From the cell containing the given text, extract its center point as (x, y) coordinate. 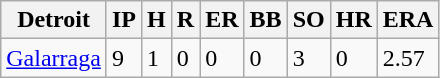
BB (266, 20)
2.57 (408, 58)
IP (124, 20)
Detroit (54, 20)
R (185, 20)
9 (124, 58)
HR (354, 20)
SO (308, 20)
3 (308, 58)
ERA (408, 20)
Galarraga (54, 58)
H (156, 20)
ER (222, 20)
1 (156, 58)
